Identify which cell holds the provided text, then report its (x, y) central coordinate. 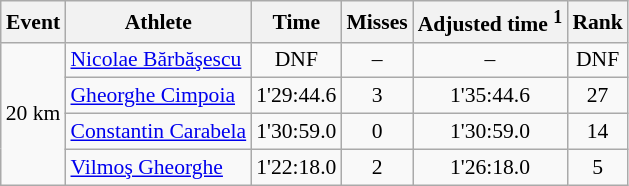
Rank (598, 22)
Constantin Carabela (158, 132)
1'29:44.6 (296, 96)
2 (376, 167)
20 km (34, 113)
0 (376, 132)
1'22:18.0 (296, 167)
Adjusted time 1 (490, 22)
3 (376, 96)
Misses (376, 22)
14 (598, 132)
Vilmoş Gheorghe (158, 167)
1'35:44.6 (490, 96)
27 (598, 96)
Athlete (158, 22)
Gheorghe Cimpoia (158, 96)
Nicolae Bărbăşescu (158, 60)
Time (296, 22)
1'26:18.0 (490, 167)
Event (34, 22)
5 (598, 167)
